Return [X, Y] of the center of cell containing provided text 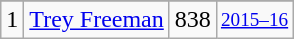
Trey Freeman [97, 20]
1 [12, 20]
2015–16 [254, 20]
838 [192, 20]
